Capture the cell that displays the provided text and extract its (x, y) central coordinate. 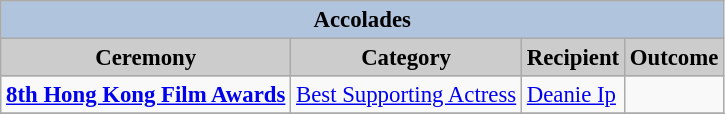
Accolades (362, 20)
Outcome (674, 58)
Best Supporting Actress (406, 95)
Recipient (572, 58)
Ceremony (146, 58)
8th Hong Kong Film Awards (146, 95)
Deanie Ip (572, 95)
Category (406, 58)
